Output the [x, y] coordinate of the center of the cell containing the given text.  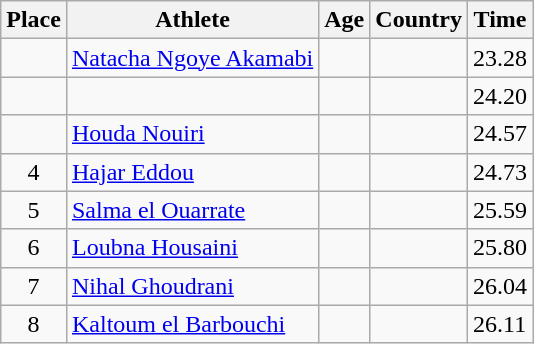
Loubna Housaini [192, 248]
26.11 [500, 324]
26.04 [500, 286]
23.28 [500, 58]
24.57 [500, 134]
6 [34, 248]
Country [419, 20]
5 [34, 210]
Place [34, 20]
24.73 [500, 172]
Salma el Ouarrate [192, 210]
Houda Nouiri [192, 134]
Hajar Eddou [192, 172]
25.59 [500, 210]
Athlete [192, 20]
Kaltoum el Barbouchi [192, 324]
7 [34, 286]
24.20 [500, 96]
Natacha Ngoye Akamabi [192, 58]
Time [500, 20]
25.80 [500, 248]
Nihal Ghoudrani [192, 286]
8 [34, 324]
Age [344, 20]
4 [34, 172]
